Search for the cell housing the specified text and yield its (X, Y) center coordinate. 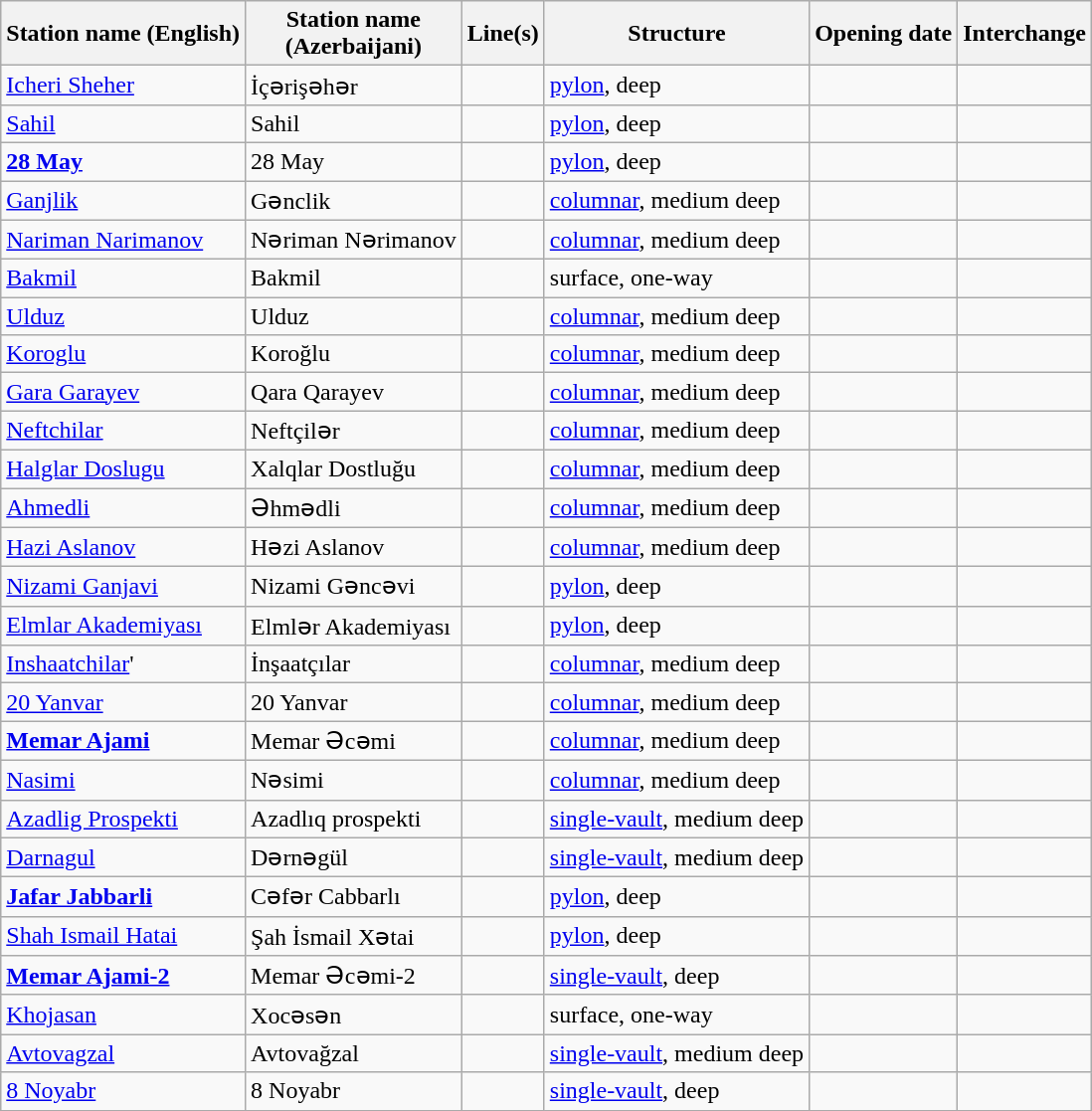
Gənclik (354, 201)
Ahmedli (123, 507)
Avtovağzal (354, 1053)
Nasimi (123, 780)
Avtovagzal (123, 1053)
Cəfər Cabbarlı (354, 897)
Koroğlu (354, 354)
Icheri Sheher (123, 86)
İçərişəhər (354, 86)
Line(s) (503, 34)
Neftçilər (354, 431)
Khojasan (123, 1015)
Station name(Azerbaijani) (354, 34)
Shah Ismail Hatai (123, 936)
Memar Əcəmi (354, 741)
Gara Garayev (123, 392)
Memar Ajami (123, 741)
Dərnəgül (354, 857)
İnşaatçılar (354, 664)
Nəsimi (354, 780)
Memar Ajami-2 (123, 976)
Station name (English) (123, 34)
Elmlar Akademiyası (123, 626)
Həzi Aslanov (354, 547)
Hazi Aslanov (123, 547)
Inshaatchilar' (123, 664)
Halglar Doslugu (123, 468)
Darnagul (123, 857)
Xalqlar Dostluğu (354, 468)
Xocəsən (354, 1015)
Nariman Narimanov (123, 240)
Nəriman Nərimanov (354, 240)
Şah İsmail Xətai (354, 936)
Memar Əcəmi-2 (354, 976)
Jafar Jabbarli (123, 897)
Qara Qarayev (354, 392)
Neftchilar (123, 431)
Koroglu (123, 354)
Nizami Gəncəvi (354, 587)
Elmlər Akademiyası (354, 626)
Structure (676, 34)
Interchange (1024, 34)
Əhmədli (354, 507)
Nizami Ganjavi (123, 587)
Azadlig Prospekti (123, 819)
Azadlıq prospekti (354, 819)
Ganjlik (123, 201)
Opening date (883, 34)
